Return the (x, y) coordinate for the center point of the cell that contains the specified text.  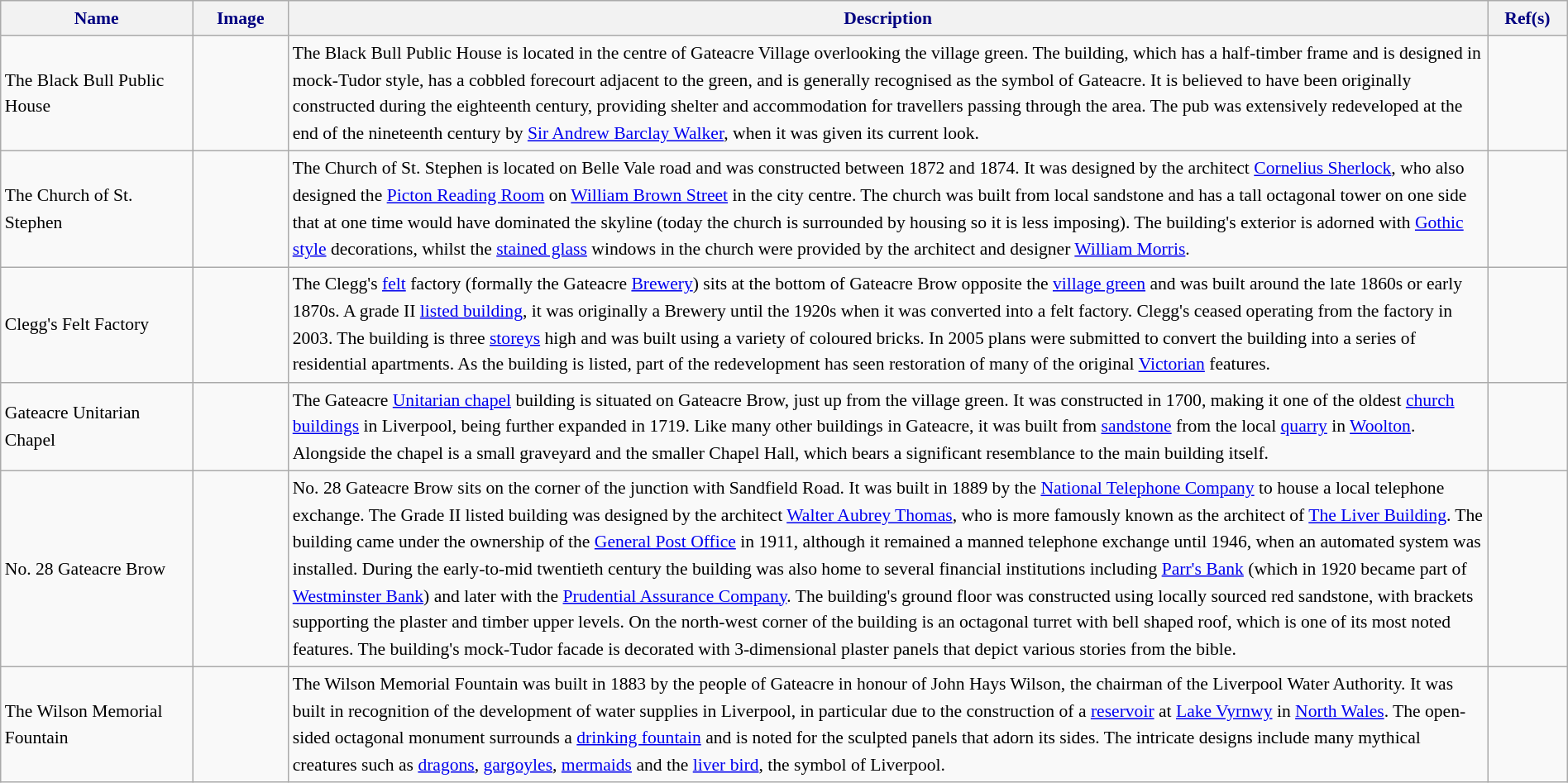
The Black Bull Public House (97, 94)
Clegg's Felt Factory (97, 325)
No. 28 Gateacre Brow (97, 569)
Ref(s) (1528, 18)
The Wilson Memorial Fountain (97, 725)
Name (97, 18)
Image (241, 18)
Gateacre Unitarian Chapel (97, 427)
The Church of St. Stephen (97, 209)
Description (888, 18)
